Extract the (X, Y) coordinate from the center of the cell holding the provided text.  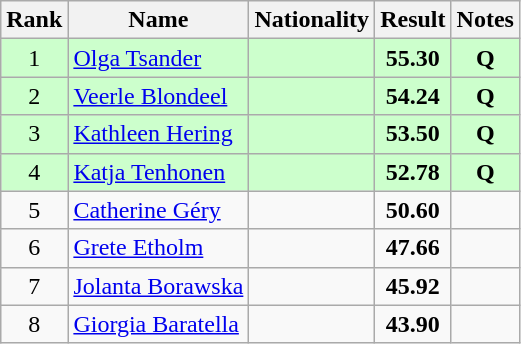
Nationality (312, 20)
Grete Etholm (158, 248)
Result (413, 20)
3 (34, 134)
5 (34, 210)
4 (34, 172)
7 (34, 286)
Veerle Blondeel (158, 96)
54.24 (413, 96)
Katja Tenhonen (158, 172)
Catherine Géry (158, 210)
43.90 (413, 324)
Name (158, 20)
52.78 (413, 172)
47.66 (413, 248)
53.50 (413, 134)
Rank (34, 20)
Notes (485, 20)
Jolanta Borawska (158, 286)
50.60 (413, 210)
Giorgia Baratella (158, 324)
6 (34, 248)
8 (34, 324)
55.30 (413, 58)
2 (34, 96)
45.92 (413, 286)
Kathleen Hering (158, 134)
Olga Tsander (158, 58)
1 (34, 58)
